Output the [X, Y] coordinate of the center of the cell containing the given text.  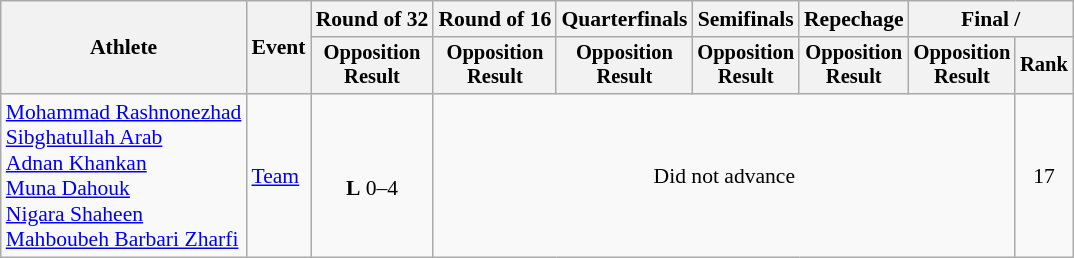
Event [278, 48]
Round of 16 [494, 19]
L 0–4 [372, 176]
Did not advance [724, 176]
Athlete [124, 48]
Semifinals [746, 19]
17 [1044, 176]
Rank [1044, 66]
Repechage [854, 19]
Team [278, 176]
Round of 32 [372, 19]
Mohammad RashnonezhadSibghatullah ArabAdnan KhankanMuna DahoukNigara ShaheenMahboubeh Barbari Zharfi [124, 176]
Quarterfinals [624, 19]
Final / [991, 19]
